Search for the cell housing the specified text and yield its [X, Y] center coordinate. 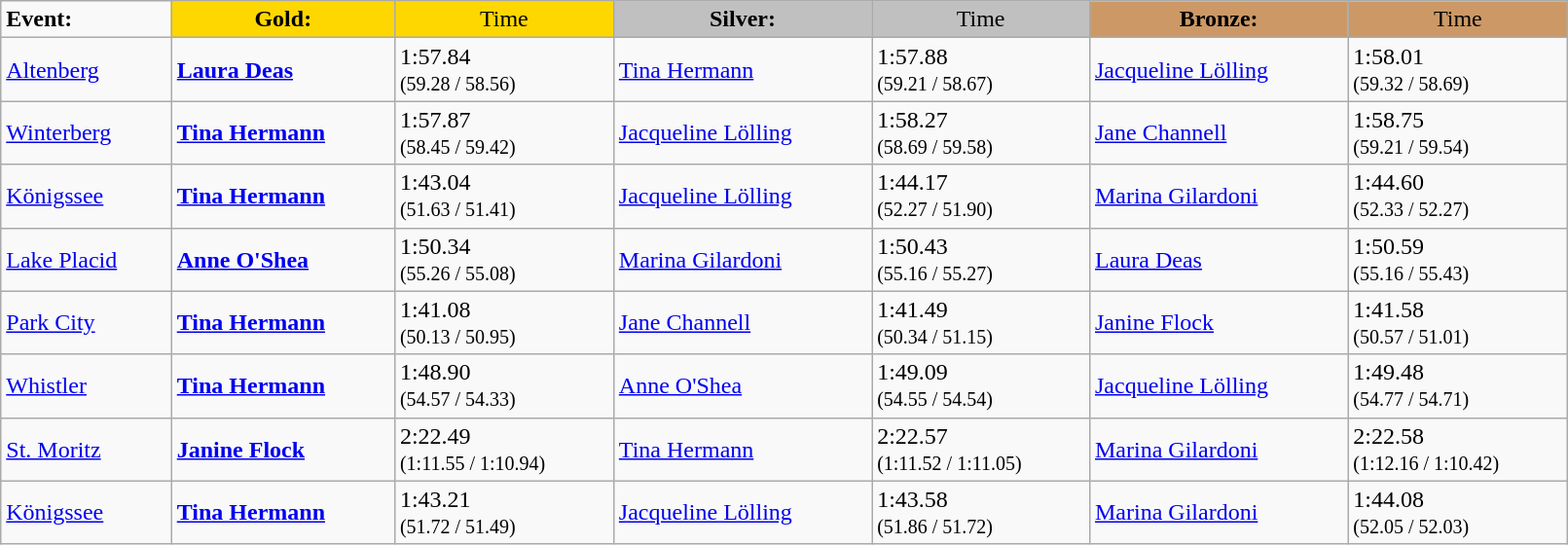
1:57.84(59.28 / 58.56) [504, 70]
1:50.34(55.26 / 55.08) [504, 259]
Gold: [282, 19]
1:44.17(52.27 / 51.90) [981, 197]
1:58.75(59.21 / 59.54) [1458, 132]
1:43.58(51.86 / 51.72) [981, 512]
Silver: [742, 19]
2:22.57 (1:11.52 / 1:11.05) [981, 450]
Bronze: [1219, 19]
1:58.27(58.69 / 59.58) [981, 132]
Lake Placid [86, 259]
Winterberg [86, 132]
Event: [86, 19]
1:58.01(59.32 / 58.69) [1458, 70]
St. Moritz [86, 450]
1:41.58(50.57 / 51.01) [1458, 323]
1:44.60(52.33 / 52.27) [1458, 197]
1:43.21 (51.72 / 51.49) [504, 512]
1:57.88(59.21 / 58.67) [981, 70]
2:22.49 (1:11.55 / 1:10.94) [504, 450]
1:57.87(58.45 / 59.42) [504, 132]
1:49.09(54.55 / 54.54) [981, 385]
1:41.49(50.34 / 51.15) [981, 323]
1:50.59(55.16 / 55.43) [1458, 259]
Altenberg [86, 70]
1:49.48(54.77 / 54.71) [1458, 385]
Park City [86, 323]
1:41.08(50.13 / 50.95) [504, 323]
1:43.04(51.63 / 51.41) [504, 197]
1:48.90 (54.57 / 54.33) [504, 385]
1:50.43(55.16 / 55.27) [981, 259]
1:44.08(52.05 / 52.03) [1458, 512]
2:22.58 (1:12.16 / 1:10.42) [1458, 450]
Whistler [86, 385]
